From the cell containing the given text, extract its center point as (x, y) coordinate. 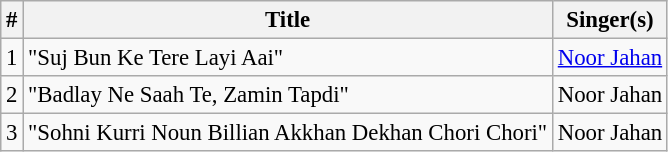
2 (12, 95)
"Suj Bun Ke Tere Layi Aai" (288, 58)
# (12, 20)
1 (12, 58)
3 (12, 133)
"Sohni Kurri Noun Billian Akkhan Dekhan Chori Chori" (288, 133)
Singer(s) (610, 20)
Title (288, 20)
"Badlay Ne Saah Te, Zamin Tapdi" (288, 95)
